From the cell containing the given text, extract its center point as (X, Y) coordinate. 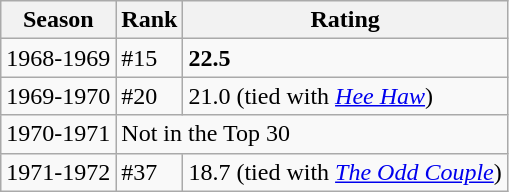
1970-1971 (58, 134)
Rank (150, 20)
Rating (345, 20)
#20 (150, 96)
#37 (150, 172)
1968-1969 (58, 58)
Not in the Top 30 (312, 134)
#15 (150, 58)
22.5 (345, 58)
1969-1970 (58, 96)
Season (58, 20)
21.0 (tied with Hee Haw) (345, 96)
1971-1972 (58, 172)
18.7 (tied with The Odd Couple) (345, 172)
